Capture the cell that displays the provided text and extract its (X, Y) central coordinate. 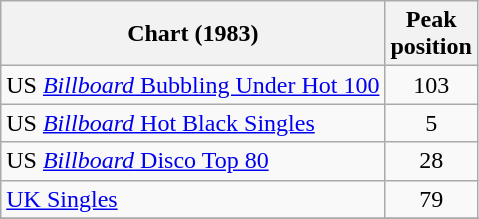
5 (431, 123)
US Billboard Bubbling Under Hot 100 (193, 85)
28 (431, 161)
UK Singles (193, 199)
Peakposition (431, 34)
US Billboard Disco Top 80 (193, 161)
79 (431, 199)
Chart (1983) (193, 34)
US Billboard Hot Black Singles (193, 123)
103 (431, 85)
